Search for the cell housing the specified text and yield its (x, y) center coordinate. 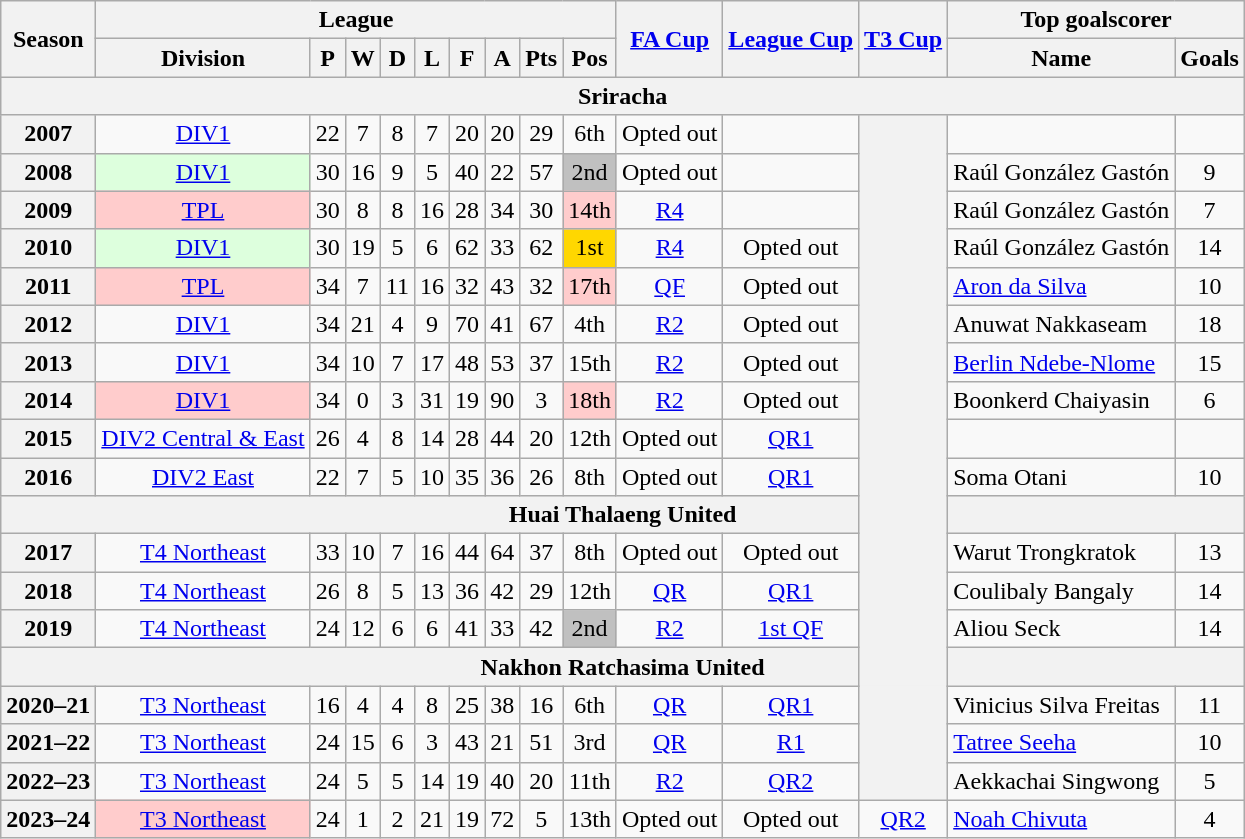
Vinicius Silva Freitas (1062, 705)
25 (468, 705)
1st QF (791, 629)
Division (203, 58)
Name (1062, 58)
Goals (1210, 58)
3rd (590, 743)
57 (542, 172)
Nakhon Ratchasima United (623, 667)
2016 (48, 477)
67 (542, 324)
2019 (48, 629)
Pos (590, 58)
2022–23 (48, 781)
R1 (791, 743)
Season (48, 39)
2009 (48, 210)
1st (590, 248)
31 (432, 400)
4th (590, 324)
64 (502, 553)
FA Cup (669, 39)
2012 (48, 324)
Sriracha (623, 96)
DIV2 East (203, 477)
2007 (48, 134)
2010 (48, 248)
2020–21 (48, 705)
League (356, 20)
2023–24 (48, 819)
1 (362, 819)
Noah Chivuta (1062, 819)
2018 (48, 591)
2013 (48, 362)
Aekkachai Singwong (1062, 781)
12 (362, 629)
Pts (542, 58)
13th (590, 819)
15th (590, 362)
17 (432, 362)
Anuwat Nakkaseam (1062, 324)
35 (468, 477)
70 (468, 324)
72 (502, 819)
Aliou Seck (1062, 629)
A (502, 58)
2014 (48, 400)
Tatree Seeha (1062, 743)
Top goalscorer (1096, 20)
Coulibaly Bangaly (1062, 591)
Berlin Ndebe-Nlome (1062, 362)
2 (397, 819)
F (468, 58)
Boonkerd Chaiyasin (1062, 400)
90 (502, 400)
53 (502, 362)
14th (590, 210)
2011 (48, 286)
L (432, 58)
Aron da Silva (1062, 286)
0 (362, 400)
11th (590, 781)
2015 (48, 438)
38 (502, 705)
48 (468, 362)
W (362, 58)
P (328, 58)
51 (542, 743)
DIV2 Central & East (203, 438)
T3 Cup (904, 39)
18th (590, 400)
17th (590, 286)
2017 (48, 553)
18 (1210, 324)
League Cup (791, 39)
2021–22 (48, 743)
2008 (48, 172)
Huai Thalaeng United (623, 515)
D (397, 58)
Warut Trongkratok (1062, 553)
Soma Otani (1062, 477)
QF (669, 286)
